Provide the [X, Y] coordinate of the cell's center where the given text is located.  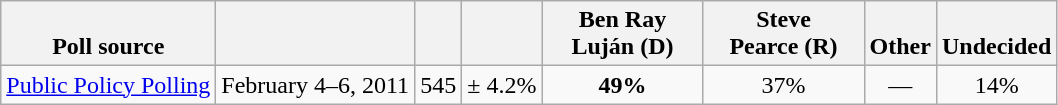
Other [900, 34]
37% [784, 85]
Public Policy Polling [108, 85]
14% [996, 85]
545 [438, 85]
February 4–6, 2011 [316, 85]
± 4.2% [502, 85]
— [900, 85]
Poll source [108, 34]
Undecided [996, 34]
StevePearce (R) [784, 34]
49% [622, 85]
Ben RayLuján (D) [622, 34]
